Return [x, y] of the center of cell containing provided text 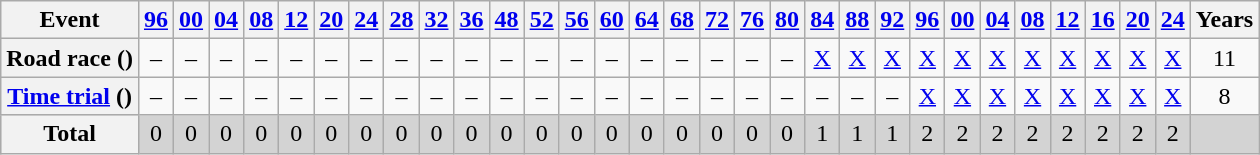
52 [542, 20]
8 [1224, 96]
16 [1102, 20]
64 [646, 20]
Road race () [70, 58]
72 [716, 20]
Years [1224, 20]
80 [788, 20]
Time trial () [70, 96]
88 [858, 20]
76 [752, 20]
36 [472, 20]
68 [682, 20]
60 [612, 20]
48 [506, 20]
28 [402, 20]
Event [70, 20]
Total [70, 134]
32 [436, 20]
84 [822, 20]
56 [576, 20]
92 [892, 20]
11 [1224, 58]
